Return the (X, Y) coordinate for the center point of the cell that contains the specified text.  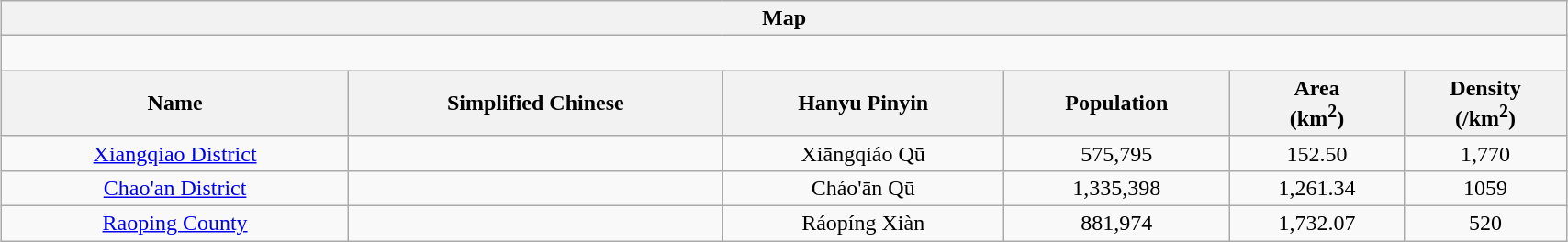
Raoping County (175, 224)
520 (1485, 224)
1,335,398 (1116, 188)
Hanyu Pinyin (863, 104)
Simplified Chinese (536, 104)
1,770 (1485, 153)
Density(/km2) (1485, 104)
Name (175, 104)
Map (784, 18)
1059 (1485, 188)
152.50 (1316, 153)
Chao'an District (175, 188)
575,795 (1116, 153)
1,261.34 (1316, 188)
Ráopíng Xiàn (863, 224)
Xiangqiao District (175, 153)
Cháo'ān Qū (863, 188)
1,732.07 (1316, 224)
Population (1116, 104)
Area(km2) (1316, 104)
Xiāngqiáo Qū (863, 153)
881,974 (1116, 224)
